Provide the [X, Y] coordinate of the cell's center where the given text is located.  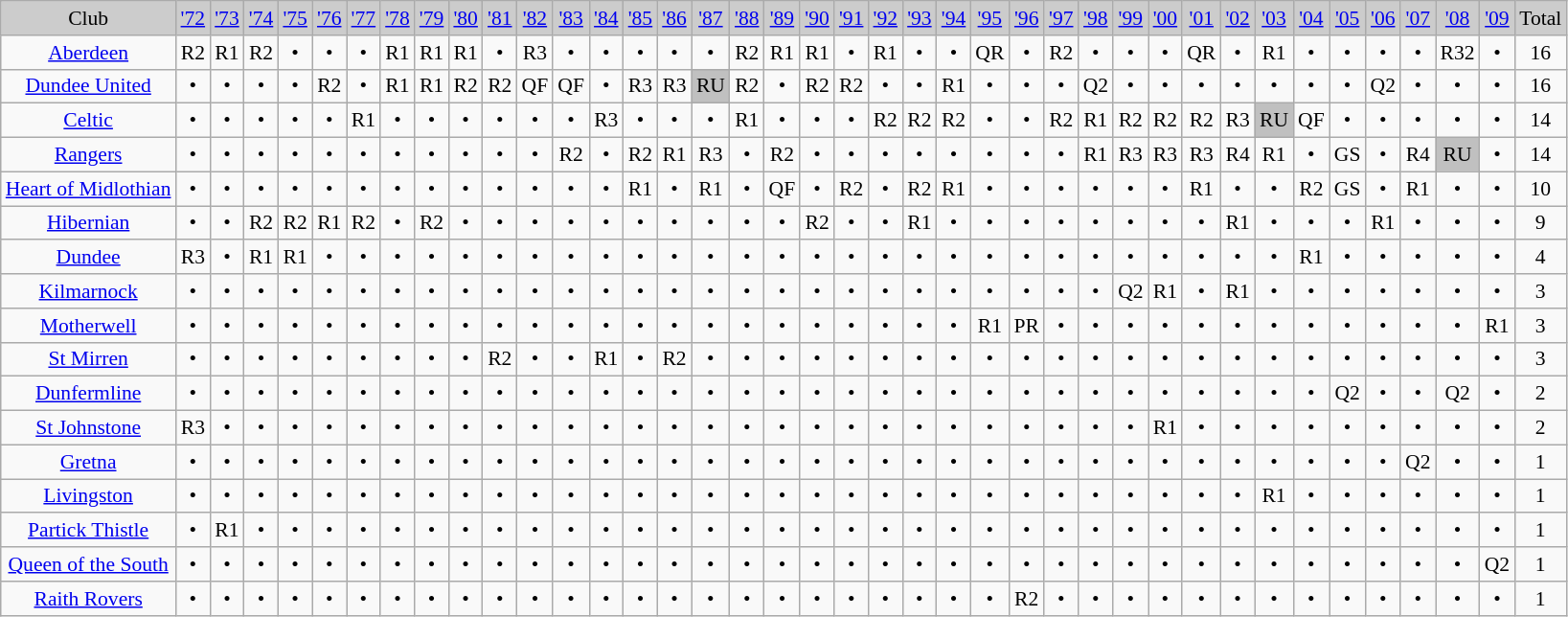
'98 [1096, 18]
Hibernian [88, 223]
St Johnstone [88, 428]
'97 [1061, 18]
Total [1540, 18]
Raith Rovers [88, 599]
St Mirren [88, 359]
9 [1540, 223]
Dundee [88, 258]
'92 [885, 18]
Motherwell [88, 326]
'84 [606, 18]
'81 [500, 18]
10 [1540, 189]
'01 [1201, 18]
'80 [466, 18]
R32 [1458, 53]
Celtic [88, 121]
4 [1540, 258]
Rangers [88, 155]
Dunfermline [88, 394]
'08 [1458, 18]
'93 [920, 18]
'03 [1274, 18]
'91 [852, 18]
Gretna [88, 462]
'99 [1130, 18]
'85 [641, 18]
'78 [398, 18]
'89 [783, 18]
'00 [1166, 18]
Kilmarnock [88, 291]
Dundee United [88, 86]
'88 [747, 18]
Partick Thistle [88, 531]
'76 [330, 18]
'04 [1311, 18]
Queen of the South [88, 564]
Livingston [88, 496]
'82 [535, 18]
'94 [954, 18]
'06 [1383, 18]
'83 [571, 18]
'02 [1238, 18]
'90 [817, 18]
Club [88, 18]
'77 [364, 18]
'05 [1348, 18]
'96 [1027, 18]
'95 [989, 18]
'75 [295, 18]
'73 [227, 18]
'07 [1418, 18]
Aberdeen [88, 53]
'09 [1498, 18]
'86 [674, 18]
Heart of Midlothian [88, 189]
'74 [261, 18]
'87 [711, 18]
'79 [432, 18]
'72 [193, 18]
PR [1027, 326]
